Determine the (x, y) coordinate at the center of the cell enclosing the given text.  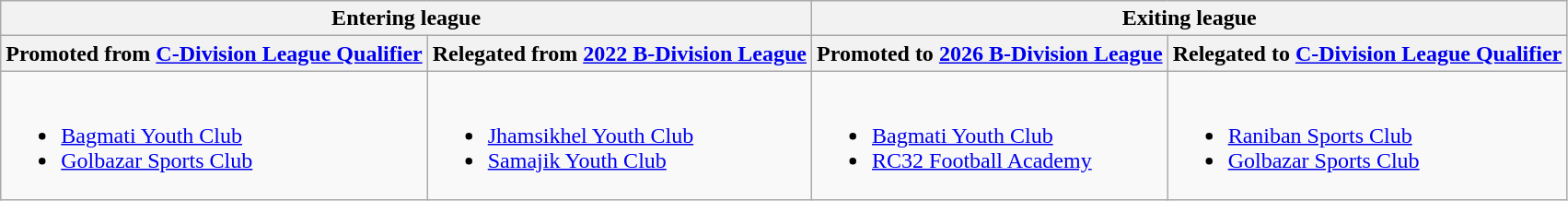
Promoted from C-Division League Qualifier (214, 53)
Promoted to 2026 B-Division League (989, 53)
Entering league (407, 18)
Relegated from 2022 B-Division League (619, 53)
Bagmati Youth ClubRC32 Football Academy (989, 136)
Raniban Sports ClubGolbazar Sports Club (1367, 136)
Relegated to C-Division League Qualifier (1367, 53)
Bagmati Youth ClubGolbazar Sports Club (214, 136)
Jhamsikhel Youth ClubSamajik Youth Club (619, 136)
Exiting league (1189, 18)
